Detect which cell encompasses the target text, then output its [x, y] center coordinate. 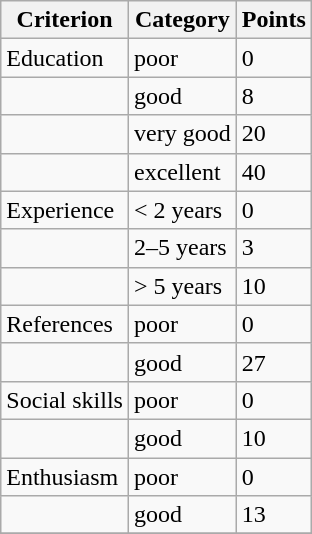
Points [274, 20]
8 [274, 96]
20 [274, 134]
excellent [182, 172]
> 5 years [182, 286]
Criterion [65, 20]
Social skills [65, 400]
Category [182, 20]
Enthusiasm [65, 477]
2–5 years [182, 248]
very good [182, 134]
Experience [65, 210]
< 2 years [182, 210]
27 [274, 362]
13 [274, 515]
40 [274, 172]
Education [65, 58]
3 [274, 248]
References [65, 324]
